Return [x, y] of the center of cell containing provided text 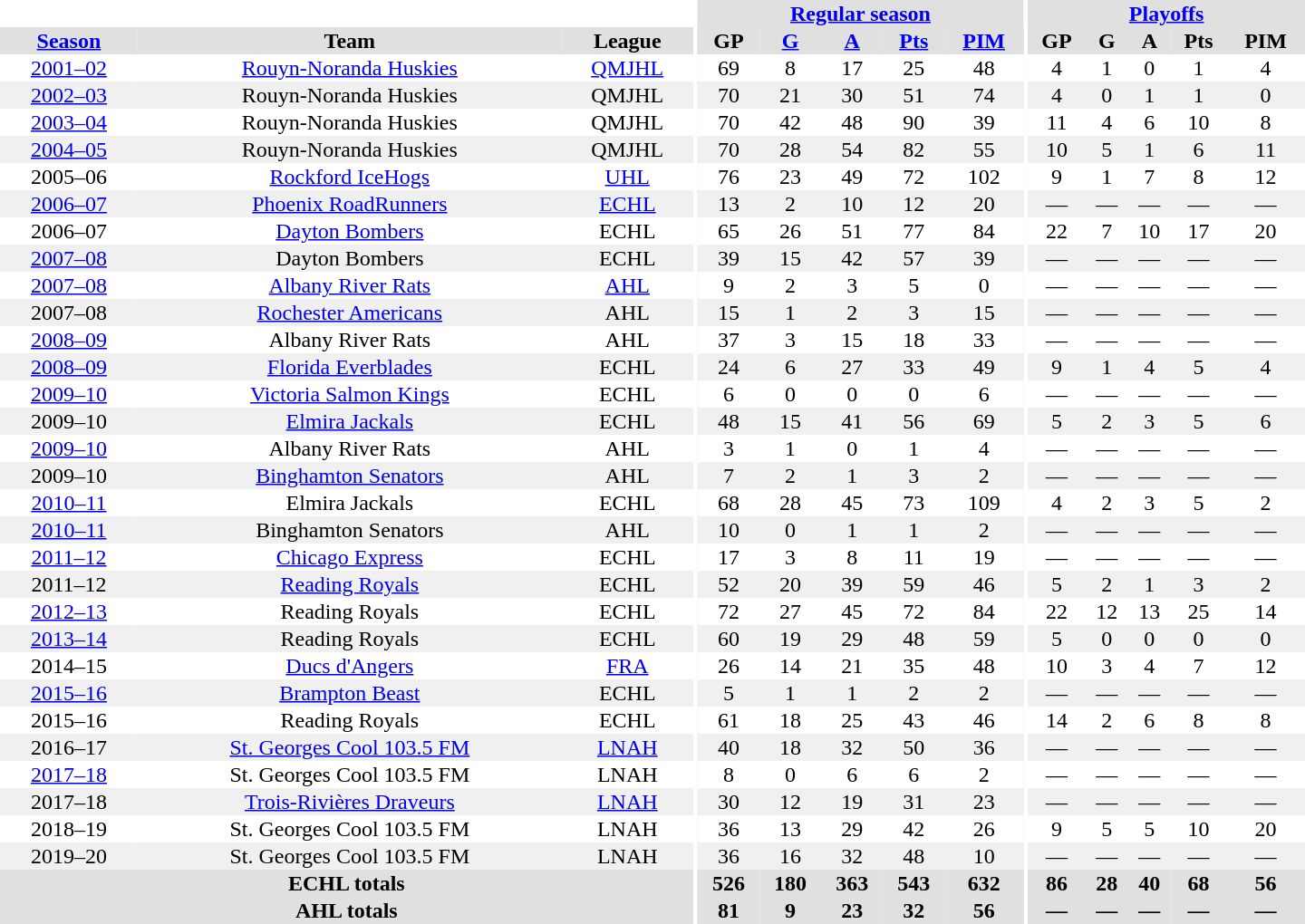
543 [913, 883]
2002–03 [69, 95]
54 [852, 149]
UHL [627, 177]
2016–17 [69, 747]
632 [984, 883]
2019–20 [69, 856]
55 [984, 149]
57 [913, 258]
35 [913, 666]
Season [69, 41]
90 [913, 122]
2005–06 [69, 177]
50 [913, 747]
77 [913, 231]
League [627, 41]
FRA [627, 666]
74 [984, 95]
Regular season [861, 14]
2001–02 [69, 68]
Rockford IceHogs [350, 177]
73 [913, 503]
2004–05 [69, 149]
Chicago Express [350, 557]
Team [350, 41]
Ducs d'Angers [350, 666]
31 [913, 802]
37 [729, 340]
52 [729, 584]
43 [913, 720]
180 [790, 883]
AHL totals [346, 910]
Victoria Salmon Kings [350, 394]
Trois-Rivières Draveurs [350, 802]
109 [984, 503]
65 [729, 231]
2013–14 [69, 639]
2003–04 [69, 122]
81 [729, 910]
61 [729, 720]
Rochester Americans [350, 313]
Phoenix RoadRunners [350, 204]
363 [852, 883]
Brampton Beast [350, 693]
60 [729, 639]
Playoffs [1166, 14]
102 [984, 177]
Florida Everblades [350, 367]
2018–19 [69, 829]
41 [852, 421]
76 [729, 177]
16 [790, 856]
24 [729, 367]
ECHL totals [346, 883]
86 [1057, 883]
2012–13 [69, 611]
2014–15 [69, 666]
526 [729, 883]
82 [913, 149]
